Capture the cell that displays the provided text and extract its (X, Y) central coordinate. 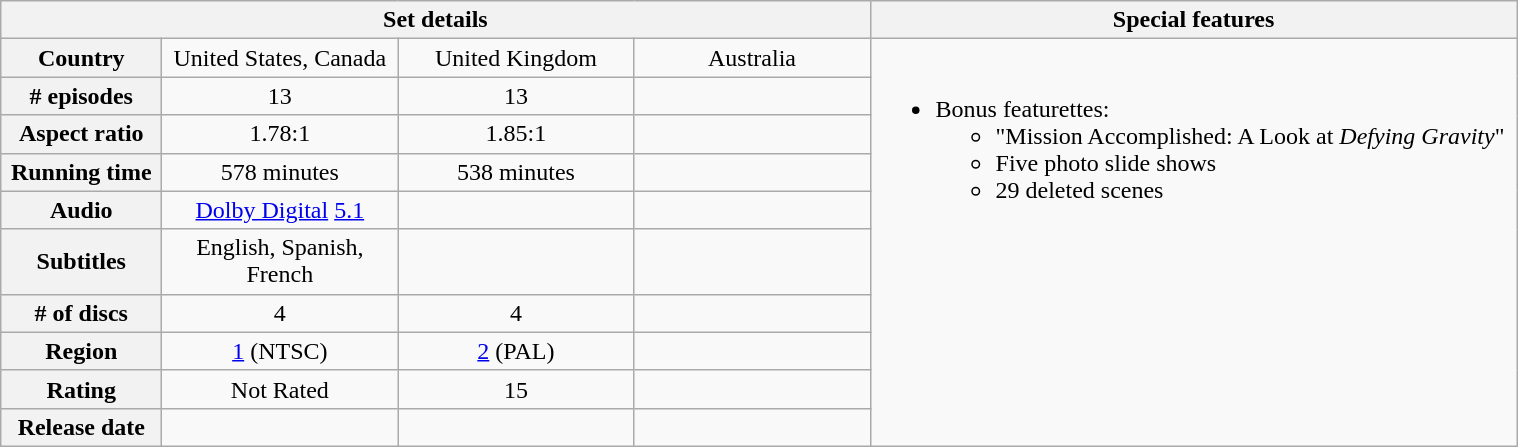
Rating (82, 389)
2 (PAL) (516, 351)
United Kingdom (516, 58)
Australia (752, 58)
Set details (436, 20)
Special features (1194, 20)
538 minutes (516, 172)
1.78:1 (280, 134)
Country (82, 58)
1 (NTSC) (280, 351)
Region (82, 351)
United States, Canada (280, 58)
# of discs (82, 313)
Aspect ratio (82, 134)
15 (516, 389)
# episodes (82, 96)
Bonus featurettes:"Mission Accomplished: A Look at Defying Gravity"Five photo slide shows29 deleted scenes (1194, 243)
Not Rated (280, 389)
English, Spanish, French (280, 262)
Dolby Digital 5.1 (280, 210)
Running time (82, 172)
Subtitles (82, 262)
Audio (82, 210)
Release date (82, 427)
578 minutes (280, 172)
1.85:1 (516, 134)
